For the text-containing cell, return its midpoint in [x, y] coordinate format. 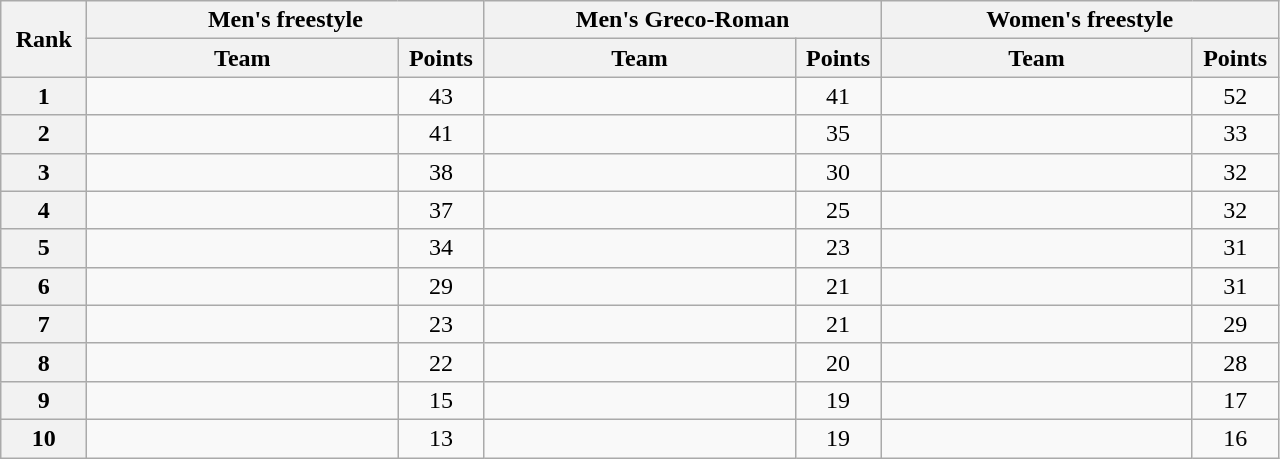
8 [44, 362]
9 [44, 400]
37 [441, 210]
20 [838, 362]
7 [44, 324]
3 [44, 172]
Men's Greco-Roman [682, 20]
13 [441, 438]
5 [44, 248]
25 [838, 210]
52 [1235, 96]
15 [441, 400]
Rank [44, 39]
4 [44, 210]
30 [838, 172]
16 [1235, 438]
35 [838, 134]
34 [441, 248]
Women's freestyle [1080, 20]
43 [441, 96]
28 [1235, 362]
22 [441, 362]
1 [44, 96]
6 [44, 286]
2 [44, 134]
17 [1235, 400]
Men's freestyle [286, 20]
10 [44, 438]
38 [441, 172]
33 [1235, 134]
